Capture the cell that displays the provided text and extract its (x, y) central coordinate. 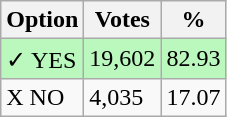
X NO (42, 97)
4,035 (122, 97)
17.07 (194, 97)
% (194, 20)
Option (42, 20)
Votes (122, 20)
19,602 (122, 59)
✓ YES (42, 59)
82.93 (194, 59)
